From the cell containing the given text, extract its center point as (X, Y) coordinate. 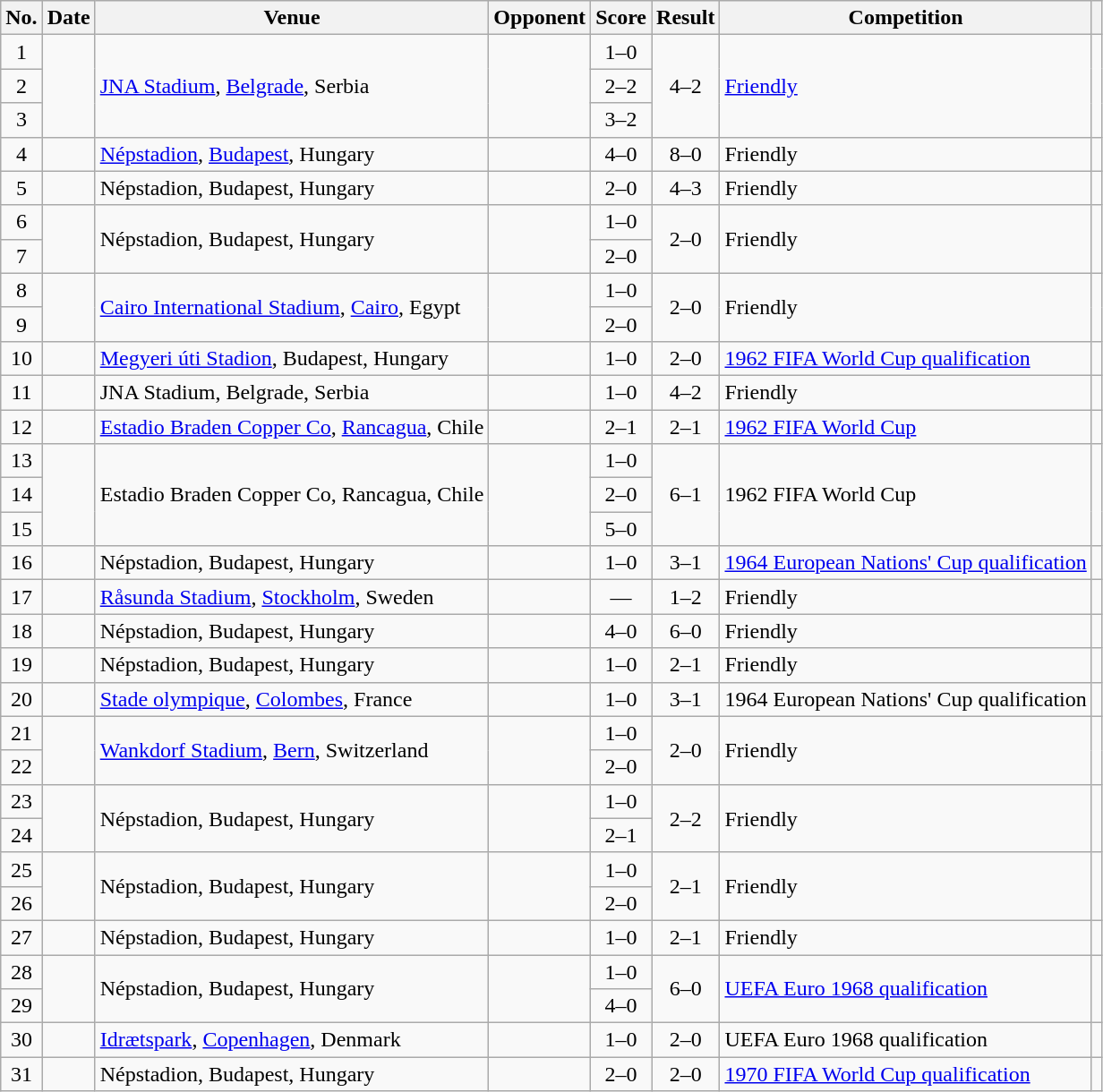
12 (21, 427)
— (621, 597)
Idrætspark, Copenhagen, Denmark (292, 1040)
15 (21, 529)
23 (21, 801)
1 (21, 52)
Megyeri úti Stadion, Budapest, Hungary (292, 358)
10 (21, 358)
13 (21, 461)
29 (21, 1006)
18 (21, 631)
16 (21, 563)
14 (21, 495)
Competition (906, 18)
19 (21, 665)
4–3 (686, 188)
28 (21, 971)
6 (21, 222)
1962 FIFA World Cup qualification (906, 358)
6–1 (686, 495)
9 (21, 324)
17 (21, 597)
27 (21, 937)
Råsunda Stadium, Stockholm, Sweden (292, 597)
4 (21, 154)
31 (21, 1074)
Date (68, 18)
Score (621, 18)
2 (21, 86)
1–2 (686, 597)
11 (21, 392)
26 (21, 903)
Result (686, 18)
Stade olympique, Colombes, France (292, 699)
25 (21, 869)
Opponent (540, 18)
3–2 (621, 120)
5 (21, 188)
Wankdorf Stadium, Bern, Switzerland (292, 750)
21 (21, 733)
30 (21, 1040)
5–0 (621, 529)
3 (21, 120)
7 (21, 256)
1970 FIFA World Cup qualification (906, 1074)
20 (21, 699)
No. (21, 18)
Cairo International Stadium, Cairo, Egypt (292, 307)
8 (21, 290)
Venue (292, 18)
22 (21, 767)
8–0 (686, 154)
24 (21, 835)
